Find where the given text appears and provide that cell's center as (X, Y) coordinate. 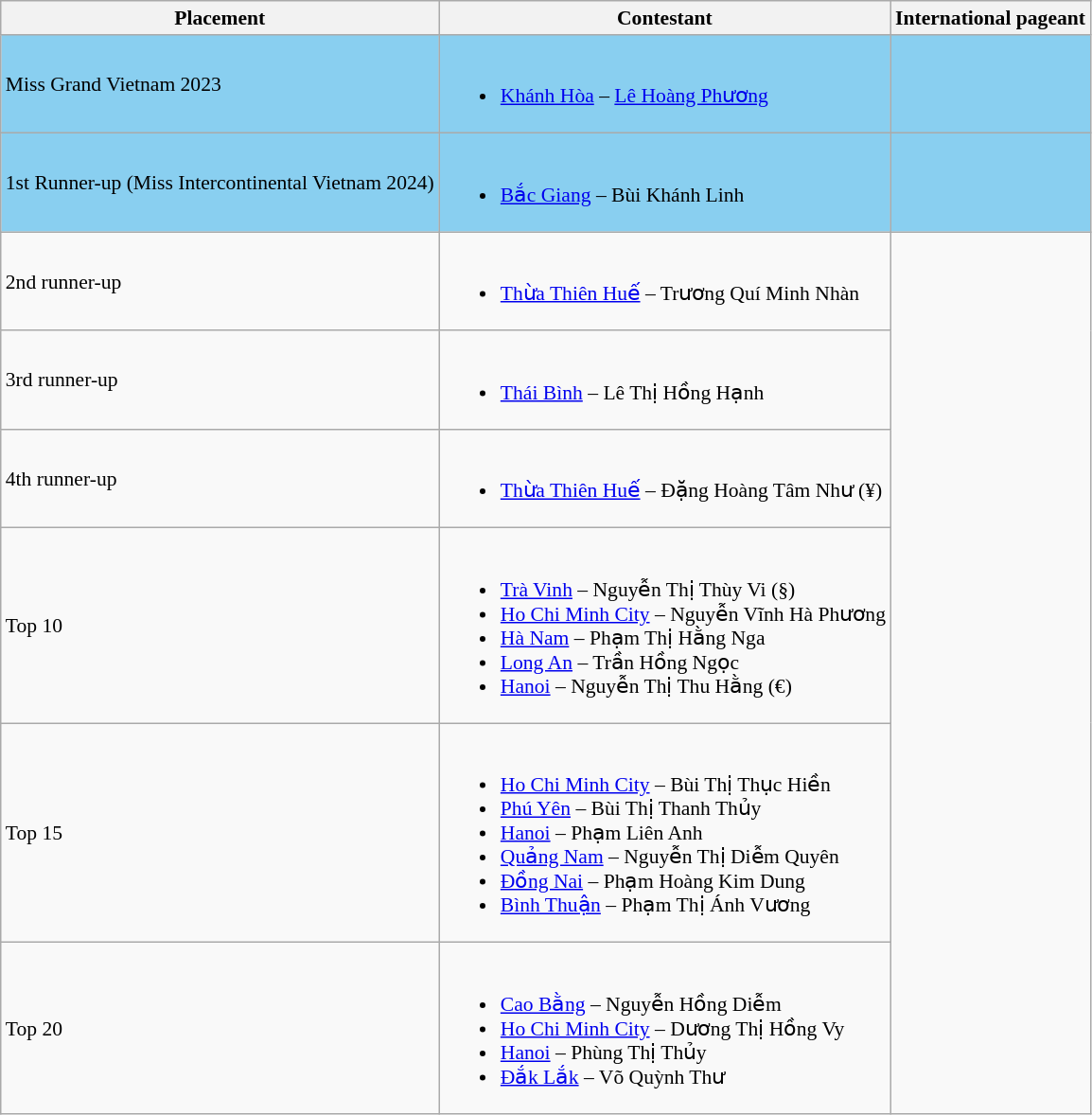
3rd runner-up (220, 381)
Thừa Thiên Huế – Trương Quí Minh Nhàn (664, 281)
International pageant (990, 18)
Placement (220, 18)
Bắc Giang – Bùi Khánh Linh (664, 183)
Top 10 (220, 626)
Thừa Thiên Huế – Đặng Hoàng Tâm Như (¥) (664, 479)
Khánh Hòa – Lê Hoàng Phương (664, 84)
2nd runner-up (220, 281)
1st Runner-up (Miss Intercontinental Vietnam 2024) (220, 183)
Miss Grand Vietnam 2023 (220, 84)
Contestant (664, 18)
Thái Bình – Lê Thị Hồng Hạnh (664, 381)
Top 15 (220, 834)
4th runner-up (220, 479)
Cao Bằng – Nguyễn Hồng DiễmHo Chi Minh City – Dương Thị Hồng VyHanoi – Phùng Thị ThủyĐắk Lắk – Võ Quỳnh Thư (664, 1028)
Top 20 (220, 1028)
